Pinpoint the cell where the given text exists, returning its [x, y] midpoint coordinate. 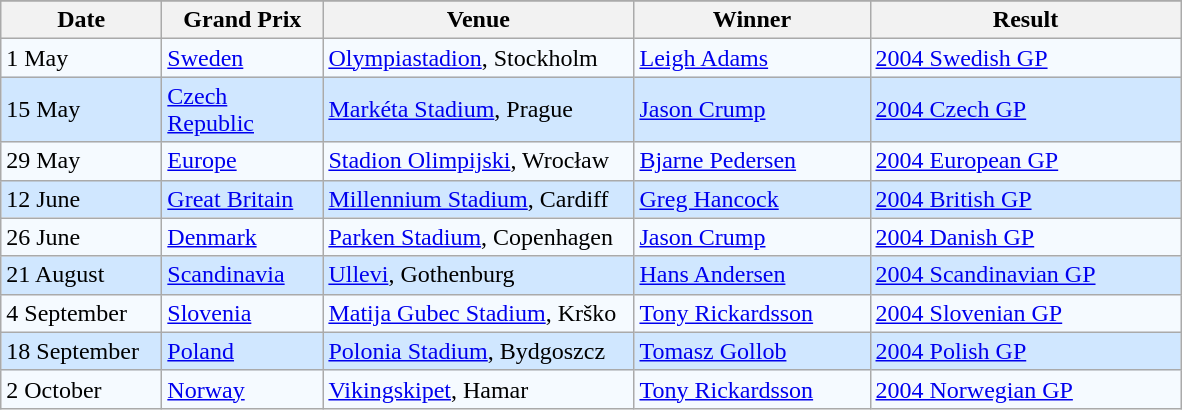
2004 Norwegian GP [1026, 389]
Poland [242, 351]
Millennium Stadium, Cardiff [478, 199]
2 October [82, 389]
Winner [752, 20]
Polonia Stadium, Bydgoszcz [478, 351]
Olympiastadion, Stockholm [478, 58]
2004 European GP [1026, 161]
Hans Andersen [752, 275]
26 June [82, 237]
Czech Republic [242, 110]
Sweden [242, 58]
Grand Prix [242, 20]
Ullevi, Gothenburg [478, 275]
Venue [478, 20]
Denmark [242, 237]
15 May [82, 110]
2004 Czech GP [1026, 110]
Great Britain [242, 199]
Greg Hancock [752, 199]
Matija Gubec Stadium, Krško [478, 313]
Bjarne Pedersen [752, 161]
29 May [82, 161]
Result [1026, 20]
18 September [82, 351]
Slovenia [242, 313]
2004 Danish GP [1026, 237]
Tomasz Gollob [752, 351]
Vikingskipet, Hamar [478, 389]
2004 Polish GP [1026, 351]
Markéta Stadium, Prague [478, 110]
2004 Swedish GP [1026, 58]
Leigh Adams [752, 58]
21 August [82, 275]
1 May [82, 58]
12 June [82, 199]
Parken Stadium, Copenhagen [478, 237]
2004 Scandinavian GP [1026, 275]
4 September [82, 313]
2004 British GP [1026, 199]
Europe [242, 161]
Norway [242, 389]
Stadion Olimpijski, Wrocław [478, 161]
2004 Slovenian GP [1026, 313]
Date [82, 20]
Scandinavia [242, 275]
